Find where the given text appears and provide that cell's center as (X, Y) coordinate. 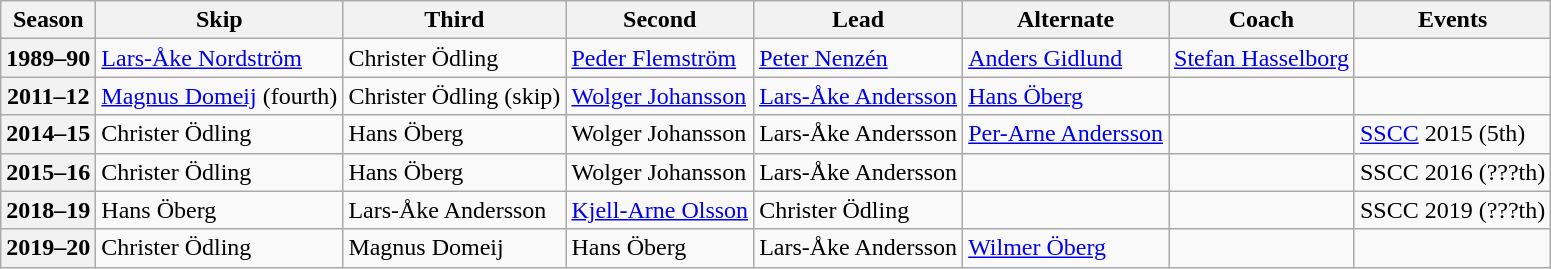
Stefan Hasselborg (1261, 58)
Anders Gidlund (1066, 58)
Peder Flemström (660, 58)
1989–90 (48, 58)
Season (48, 20)
Christer Ödling (skip) (454, 96)
Lead (858, 20)
SSCC 2016 (???th) (1452, 172)
2018–19 (48, 210)
2015–16 (48, 172)
Lars-Åke Nordström (220, 58)
SSCC 2015 (5th) (1452, 134)
Wilmer Öberg (1066, 248)
Per-Arne Andersson (1066, 134)
SSCC 2019 (???th) (1452, 210)
Skip (220, 20)
2014–15 (48, 134)
2019–20 (48, 248)
Magnus Domeij (fourth) (220, 96)
Kjell-Arne Olsson (660, 210)
Alternate (1066, 20)
Third (454, 20)
Events (1452, 20)
2011–12 (48, 96)
Magnus Domeij (454, 248)
Peter Nenzén (858, 58)
Second (660, 20)
Coach (1261, 20)
